Return the (X, Y) coordinate for the center point of the cell that contains the specified text.  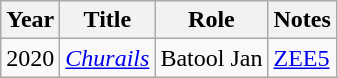
Year (30, 20)
Batool Jan (212, 58)
Notes (302, 20)
Churails (108, 58)
2020 (30, 58)
ZEE5 (302, 58)
Role (212, 20)
Title (108, 20)
